Detect which cell encompasses the target text, then output its (x, y) center coordinate. 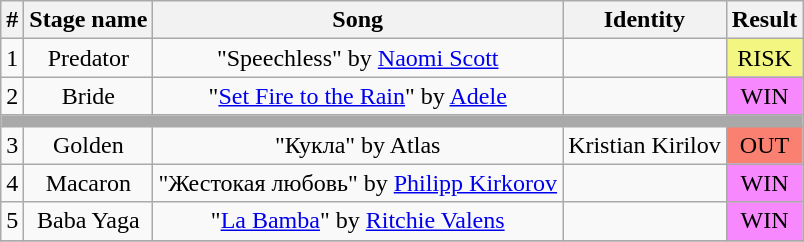
Stage name (88, 20)
Identity (645, 20)
"Speechless" by Naomi Scott (358, 58)
1 (12, 58)
Song (358, 20)
# (12, 20)
OUT (764, 145)
Kristian Kirilov (645, 145)
3 (12, 145)
"Кукла" by Atlas (358, 145)
5 (12, 221)
Golden (88, 145)
2 (12, 96)
Macaron (88, 183)
Baba Yaga (88, 221)
"La Bamba" by Ritchie Valens (358, 221)
"Жестокая любовь" by Philipp Kirkorov (358, 183)
RISK (764, 58)
4 (12, 183)
Predator (88, 58)
Result (764, 20)
Bride (88, 96)
"Set Fire to the Rain" by Adele (358, 96)
